Determine the [x, y] coordinate at the center of the cell enclosing the given text.  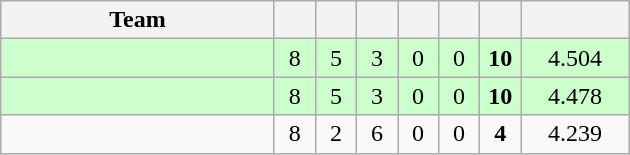
2 [336, 134]
4.239 [576, 134]
4.504 [576, 58]
6 [376, 134]
4.478 [576, 96]
4 [500, 134]
Team [138, 20]
